Search for the cell housing the specified text and yield its (x, y) center coordinate. 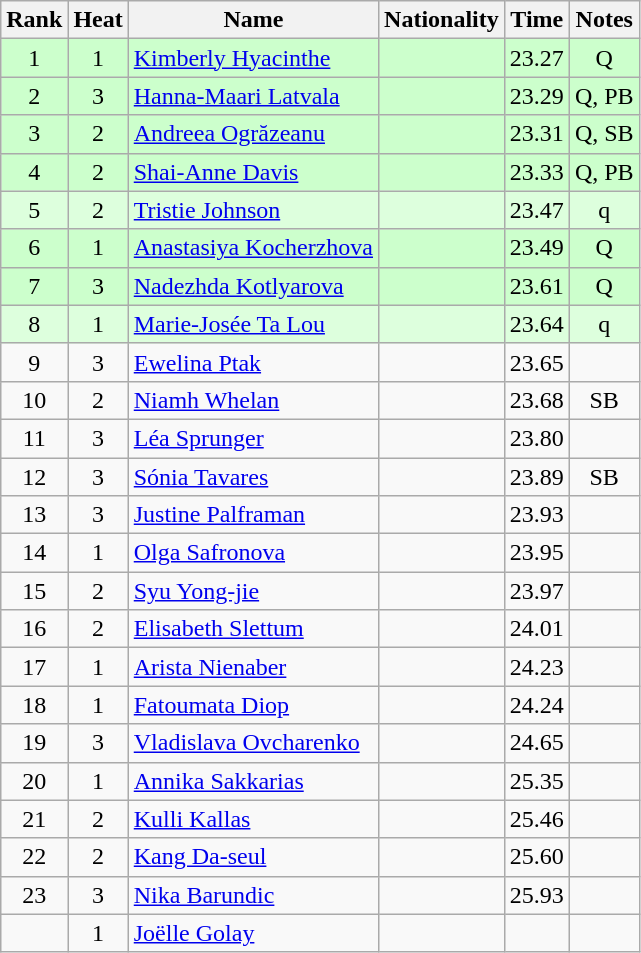
5 (34, 210)
23.89 (536, 477)
Léa Sprunger (253, 438)
24.01 (536, 629)
20 (34, 781)
Niamh Whelan (253, 400)
Time (536, 20)
Nika Barundic (253, 895)
25.93 (536, 895)
24.23 (536, 667)
Elisabeth Slettum (253, 629)
23.95 (536, 553)
Notes (604, 20)
23.47 (536, 210)
21 (34, 819)
Nationality (442, 20)
17 (34, 667)
Kimberly Hyacinthe (253, 58)
6 (34, 248)
24.24 (536, 705)
Tristie Johnson (253, 210)
16 (34, 629)
23.65 (536, 362)
23.64 (536, 324)
4 (34, 172)
24.65 (536, 743)
23.68 (536, 400)
Nadezhda Kotlyarova (253, 286)
25.46 (536, 819)
Andreea Ogrăzeanu (253, 134)
Anastasiya Kocherzhova (253, 248)
23.93 (536, 515)
Kang Da-seul (253, 857)
Kulli Kallas (253, 819)
22 (34, 857)
18 (34, 705)
23.33 (536, 172)
14 (34, 553)
Shai-Anne Davis (253, 172)
8 (34, 324)
23.31 (536, 134)
Justine Palframan (253, 515)
19 (34, 743)
11 (34, 438)
Joëlle Golay (253, 933)
23 (34, 895)
Q, SB (604, 134)
10 (34, 400)
Heat (98, 20)
23.49 (536, 248)
23.27 (536, 58)
Rank (34, 20)
Arista Nienaber (253, 667)
23.80 (536, 438)
23.61 (536, 286)
Vladislava Ovcharenko (253, 743)
12 (34, 477)
Annika Sakkarias (253, 781)
15 (34, 591)
Fatoumata Diop (253, 705)
13 (34, 515)
Syu Yong-jie (253, 591)
Marie-Josée Ta Lou (253, 324)
Olga Safronova (253, 553)
23.29 (536, 96)
Ewelina Ptak (253, 362)
Name (253, 20)
23.97 (536, 591)
9 (34, 362)
25.60 (536, 857)
25.35 (536, 781)
7 (34, 286)
Hanna-Maari Latvala (253, 96)
Sónia Tavares (253, 477)
